Find where the given text appears and provide that cell's center as (X, Y) coordinate. 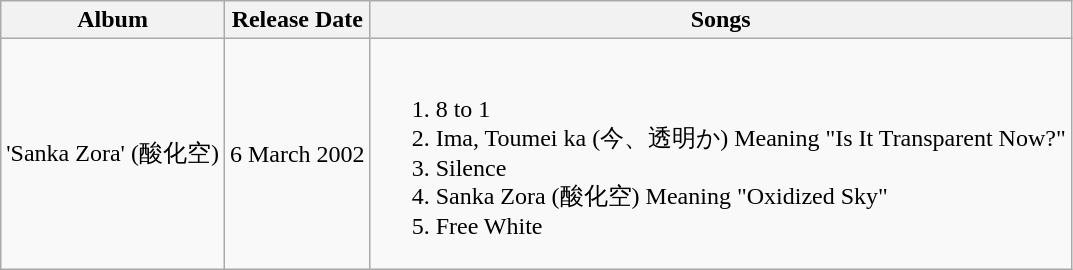
8 to 1Ima, Toumei ka (今、透明か) Meaning "Is It Transparent Now?"SilenceSanka Zora (酸化空) Meaning "Oxidized Sky"Free White (720, 154)
Release Date (297, 20)
'Sanka Zora' (酸化空) (113, 154)
6 March 2002 (297, 154)
Songs (720, 20)
Album (113, 20)
